From the cell containing the given text, extract its center point as [x, y] coordinate. 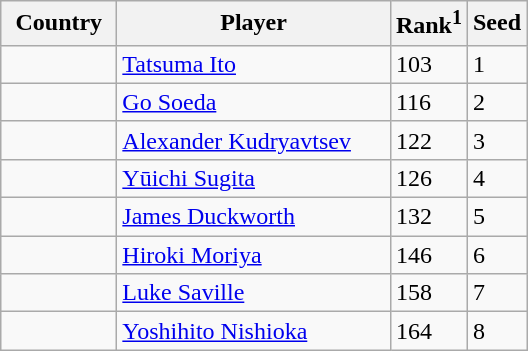
Tatsuma Ito [254, 64]
122 [428, 140]
8 [496, 331]
4 [496, 178]
3 [496, 140]
Player [254, 24]
103 [428, 64]
Go Soeda [254, 102]
164 [428, 331]
132 [428, 217]
Yoshihito Nishioka [254, 331]
158 [428, 293]
6 [496, 255]
2 [496, 102]
Alexander Kudryavtsev [254, 140]
146 [428, 255]
1 [496, 64]
James Duckworth [254, 217]
116 [428, 102]
Seed [496, 24]
Yūichi Sugita [254, 178]
Rank1 [428, 24]
126 [428, 178]
7 [496, 293]
Hiroki Moriya [254, 255]
5 [496, 217]
Luke Saville [254, 293]
Country [59, 24]
